Locate the cell with the specified text and output its [x, y] center coordinate. 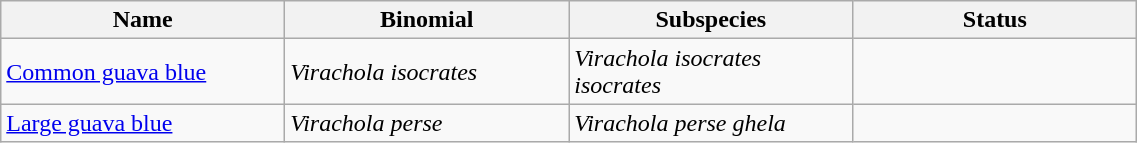
Virachola perse ghela [711, 123]
Large guava blue [143, 123]
Virachola isocrates isocrates [711, 72]
Virachola isocrates [427, 72]
Name [143, 20]
Virachola perse [427, 123]
Binomial [427, 20]
Subspecies [711, 20]
Status [995, 20]
Common guava blue [143, 72]
